Determine the [X, Y] coordinate at the center of the cell enclosing the given text.  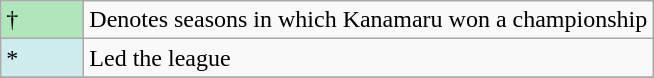
* [42, 58]
Denotes seasons in which Kanamaru won a championship [368, 20]
Led the league [368, 58]
† [42, 20]
